Determine the [x, y] coordinate at the center of the cell enclosing the given text.  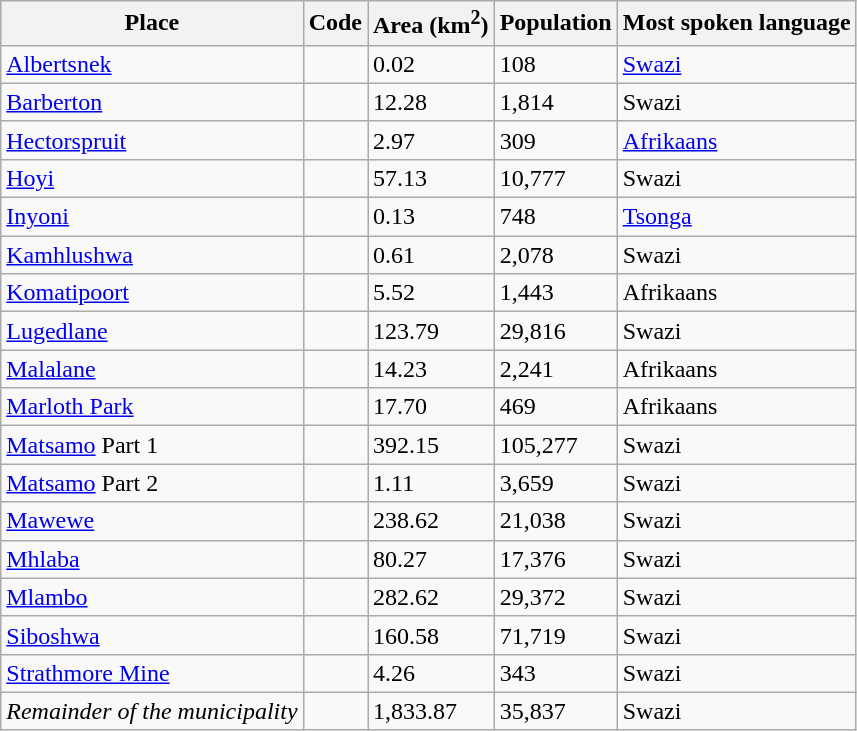
1,833.87 [432, 711]
17.70 [432, 407]
469 [556, 407]
Place [152, 24]
Most spoken language [736, 24]
Code [335, 24]
2,241 [556, 369]
Mlambo [152, 597]
Hectorspruit [152, 140]
282.62 [432, 597]
3,659 [556, 483]
Inyoni [152, 217]
0.02 [432, 64]
309 [556, 140]
1,814 [556, 102]
Remainder of the municipality [152, 711]
160.58 [432, 635]
12.28 [432, 102]
238.62 [432, 521]
29,372 [556, 597]
Albertsnek [152, 64]
2,078 [556, 255]
29,816 [556, 331]
Malalane [152, 369]
57.13 [432, 178]
Marloth Park [152, 407]
0.61 [432, 255]
108 [556, 64]
1.11 [432, 483]
80.27 [432, 559]
17,376 [556, 559]
392.15 [432, 445]
123.79 [432, 331]
10,777 [556, 178]
5.52 [432, 293]
Mawewe [152, 521]
Kamhlushwa [152, 255]
0.13 [432, 217]
Population [556, 24]
2.97 [432, 140]
1,443 [556, 293]
35,837 [556, 711]
Mhlaba [152, 559]
Siboshwa [152, 635]
Area (km2) [432, 24]
Strathmore Mine [152, 673]
Lugedlane [152, 331]
Matsamo Part 2 [152, 483]
Tsonga [736, 217]
748 [556, 217]
21,038 [556, 521]
343 [556, 673]
105,277 [556, 445]
71,719 [556, 635]
Barberton [152, 102]
14.23 [432, 369]
Matsamo Part 1 [152, 445]
4.26 [432, 673]
Hoyi [152, 178]
Komatipoort [152, 293]
